Output the (X, Y) coordinate of the center of the cell containing the given text.  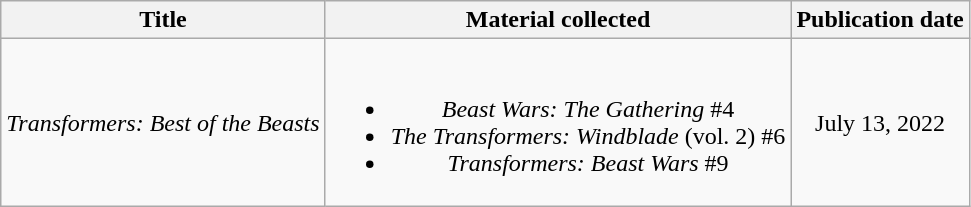
Publication date (880, 20)
July 13, 2022 (880, 122)
Beast Wars: The Gathering #4The Transformers: Windblade (vol. 2) #6Transformers: Beast Wars #9 (558, 122)
Transformers: Best of the Beasts (163, 122)
Material collected (558, 20)
Title (163, 20)
